From the cell containing the given text, extract its center point as (X, Y) coordinate. 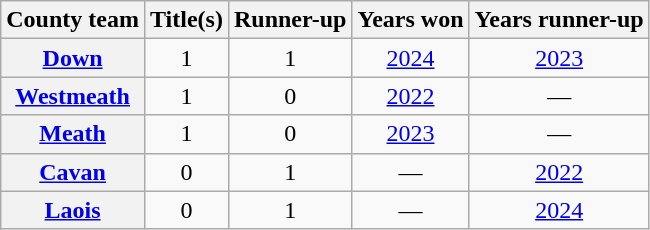
Years won (410, 20)
Down (73, 58)
Years runner-up (559, 20)
County team (73, 20)
Westmeath (73, 96)
Meath (73, 134)
Cavan (73, 172)
Laois (73, 210)
Runner-up (290, 20)
Title(s) (186, 20)
